Find where the given text appears and provide that cell's center as (X, Y) coordinate. 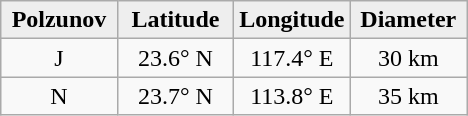
23.6° N (175, 58)
30 km (408, 58)
Longitude (292, 20)
113.8° E (292, 96)
N (59, 96)
J (59, 58)
35 km (408, 96)
117.4° E (292, 58)
Diameter (408, 20)
Latitude (175, 20)
23.7° N (175, 96)
Polzunov (59, 20)
